Locate the cell with the specified text and output its (X, Y) center coordinate. 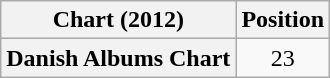
23 (283, 58)
Chart (2012) (118, 20)
Danish Albums Chart (118, 58)
Position (283, 20)
